Output the (x, y) coordinate of the center of the cell containing the given text.  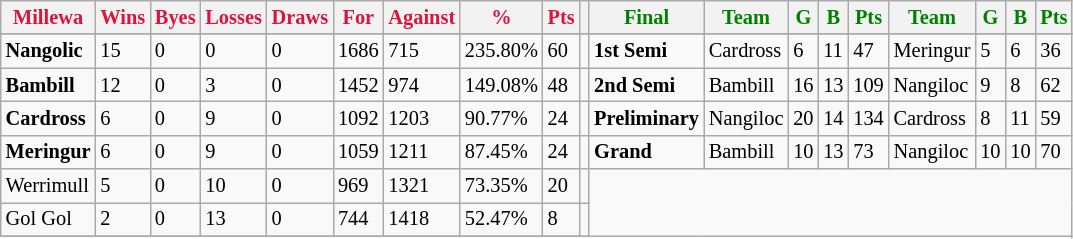
Final (646, 17)
109 (868, 85)
36 (1054, 51)
Draws (300, 17)
134 (868, 118)
16 (803, 85)
1211 (422, 152)
Millewa (48, 17)
1092 (358, 118)
1st Semi (646, 51)
70 (1054, 152)
52.47% (502, 219)
1452 (358, 85)
969 (358, 186)
15 (122, 51)
60 (562, 51)
Losses (233, 17)
235.80% (502, 51)
14 (833, 118)
90.77% (502, 118)
Grand (646, 152)
Wins (122, 17)
3 (233, 85)
1321 (422, 186)
For (358, 17)
12 (122, 85)
% (502, 17)
59 (1054, 118)
62 (1054, 85)
974 (422, 85)
73 (868, 152)
1418 (422, 219)
Werrimull (48, 186)
Gol Gol (48, 219)
Nangolic (48, 51)
1059 (358, 152)
2 (122, 219)
73.35% (502, 186)
Against (422, 17)
149.08% (502, 85)
1203 (422, 118)
2nd Semi (646, 85)
715 (422, 51)
48 (562, 85)
Preliminary (646, 118)
47 (868, 51)
744 (358, 219)
Byes (175, 17)
1686 (358, 51)
87.45% (502, 152)
